From the cell containing the given text, extract its center point as [X, Y] coordinate. 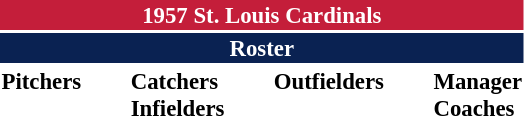
1957 St. Louis Cardinals [262, 15]
Roster [262, 48]
